Pinpoint the cell where the given text exists, returning its [x, y] midpoint coordinate. 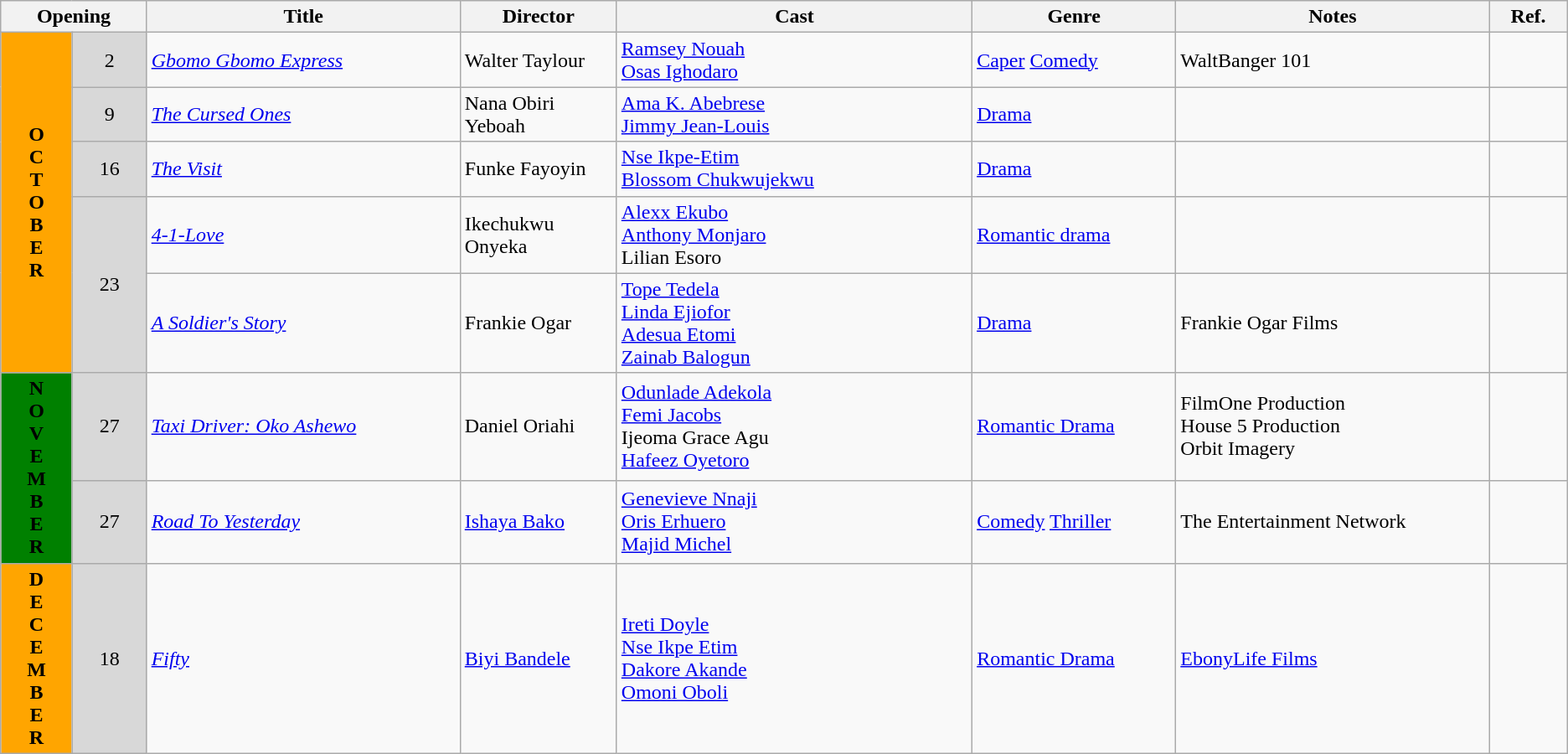
9 [109, 114]
Director [538, 17]
16 [109, 169]
OCTOBER [37, 203]
Genre [1074, 17]
Tope TedelaLinda Ejiofor Adesua EtomiZainab Balogun [794, 323]
4-1-Love [303, 235]
DECEMBER [37, 658]
Caper Comedy [1074, 60]
Ishaya Bako [538, 521]
Road To Yesterday [303, 521]
Cast [794, 17]
The Entertainment Network [1333, 521]
The Visit [303, 169]
Nse Ikpe-Etim Blossom Chukwujekwu [794, 169]
Fifty [303, 658]
EbonyLife Films [1333, 658]
Odunlade AdekolaFemi JacobsIjeoma Grace AguHafeez Oyetoro [794, 426]
Frankie Ogar [538, 323]
Romantic drama [1074, 235]
Nana Obiri Yeboah [538, 114]
18 [109, 658]
Ramsey NouahOsas Ighodaro [794, 60]
Walter Taylour [538, 60]
WaltBanger 101 [1333, 60]
Notes [1333, 17]
Alexx EkuboAnthony Monjaro Lilian Esoro [794, 235]
2 [109, 60]
Biyi Bandele [538, 658]
FilmOne Production House 5 Production Orbit Imagery [1333, 426]
NOVEMBER [37, 467]
The Cursed Ones [303, 114]
Ireti DoyleNse Ikpe EtimDakore AkandeOmoni Oboli [794, 658]
Ama K. AbebreseJimmy Jean-Louis [794, 114]
Taxi Driver: Oko Ashewo [303, 426]
Comedy Thriller [1074, 521]
Daniel Oriahi [538, 426]
Title [303, 17]
Gbomo Gbomo Express [303, 60]
Ref. [1528, 17]
Genevieve NnajiOris ErhueroMajid Michel [794, 521]
23 [109, 285]
Frankie Ogar Films [1333, 323]
A Soldier's Story [303, 323]
Opening [74, 17]
Ikechukwu Onyeka [538, 235]
Funke Fayoyin [538, 169]
